Identify which cell holds the provided text, then report its [X, Y] central coordinate. 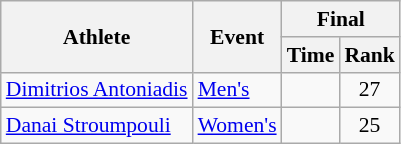
Final [341, 19]
Rank [370, 55]
25 [370, 126]
Danai Stroumpouli [97, 126]
27 [370, 90]
Dimitrios Antoniadis [97, 90]
Men's [238, 90]
Event [238, 36]
Women's [238, 126]
Athlete [97, 36]
Time [311, 55]
